Provide the (X, Y) coordinate of the cell's center where the given text is located.  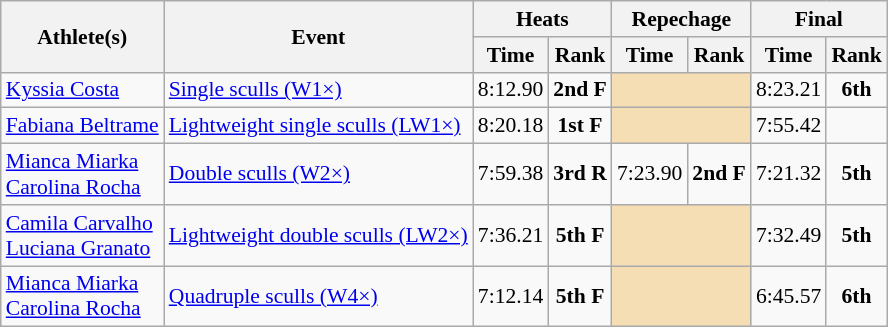
7:21.32 (788, 174)
Final (819, 19)
Athlete(s) (82, 36)
8:12.90 (510, 90)
Double sculls (W2×) (318, 174)
Quadruple sculls (W4×) (318, 296)
8:20.18 (510, 126)
Event (318, 36)
Lightweight double sculls (LW2×) (318, 236)
7:32.49 (788, 236)
7:55.42 (788, 126)
Single sculls (W1×) (318, 90)
7:59.38 (510, 174)
Kyssia Costa (82, 90)
Heats (542, 19)
7:23.90 (650, 174)
Camila CarvalhoLuciana Granato (82, 236)
3rd R (580, 174)
8:23.21 (788, 90)
7:36.21 (510, 236)
Repechage (682, 19)
Fabiana Beltrame (82, 126)
7:12.14 (510, 296)
Lightweight single sculls (LW1×) (318, 126)
6:45.57 (788, 296)
1st F (580, 126)
